Locate the cell with the specified text and output its [X, Y] center coordinate. 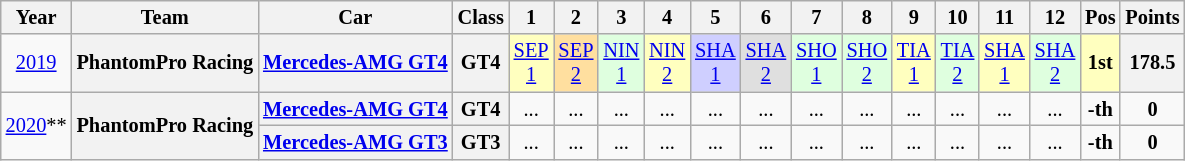
6 [766, 17]
SHO1 [816, 63]
NIN1 [621, 63]
SEP2 [576, 63]
GT3 [481, 142]
Pos [1100, 17]
TIA2 [958, 63]
Class [481, 17]
5 [715, 17]
Team [166, 17]
2020** [36, 126]
Points [1152, 17]
2 [576, 17]
4 [667, 17]
SEP1 [532, 63]
11 [1004, 17]
7 [816, 17]
10 [958, 17]
Year [36, 17]
Mercedes-AMG GT3 [355, 142]
TIA1 [914, 63]
8 [867, 17]
1 [532, 17]
9 [914, 17]
3 [621, 17]
1st [1100, 63]
NIN2 [667, 63]
12 [1055, 17]
2019 [36, 63]
178.5 [1152, 63]
Car [355, 17]
SHO2 [867, 63]
